Capture the cell that displays the provided text and extract its [x, y] central coordinate. 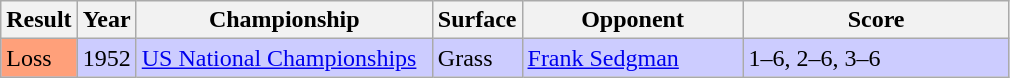
Frank Sedgman [632, 58]
Loss [39, 58]
Opponent [632, 20]
Championship [284, 20]
Score [876, 20]
1–6, 2–6, 3–6 [876, 58]
Grass [477, 58]
US National Championships [284, 58]
1952 [106, 58]
Result [39, 20]
Year [106, 20]
Surface [477, 20]
